For the text-containing cell, return its midpoint in (x, y) coordinate format. 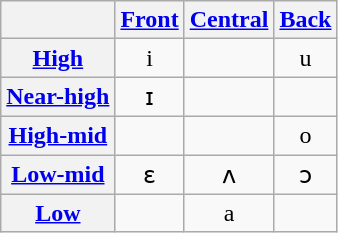
Front (150, 20)
Back (306, 20)
o (306, 135)
Near-high (58, 97)
a (229, 213)
ɛ (150, 174)
Low (58, 213)
Low-mid (58, 174)
ʌ (229, 174)
Central (229, 20)
High (58, 58)
ɪ (150, 97)
ɔ (306, 174)
High-mid (58, 135)
u (306, 58)
i (150, 58)
